Search for the cell housing the specified text and yield its [X, Y] center coordinate. 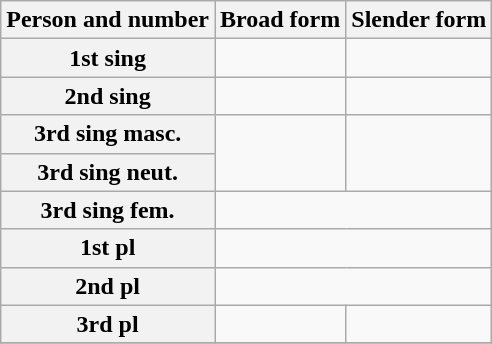
3rd sing masc. [108, 134]
1st sing [108, 58]
2nd sing [108, 96]
2nd pl [108, 286]
Slender form [419, 20]
Person and number [108, 20]
1st pl [108, 248]
3rd pl [108, 324]
3rd sing neut. [108, 172]
3rd sing fem. [108, 210]
Broad form [280, 20]
